Provide the (X, Y) coordinate of the cell's center where the given text is located.  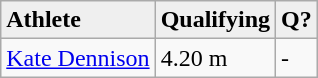
Q? (297, 20)
4.20 m (215, 58)
Athlete (78, 20)
Qualifying (215, 20)
Kate Dennison (78, 58)
- (297, 58)
